Extract the (x, y) coordinate from the center of the cell holding the provided text.  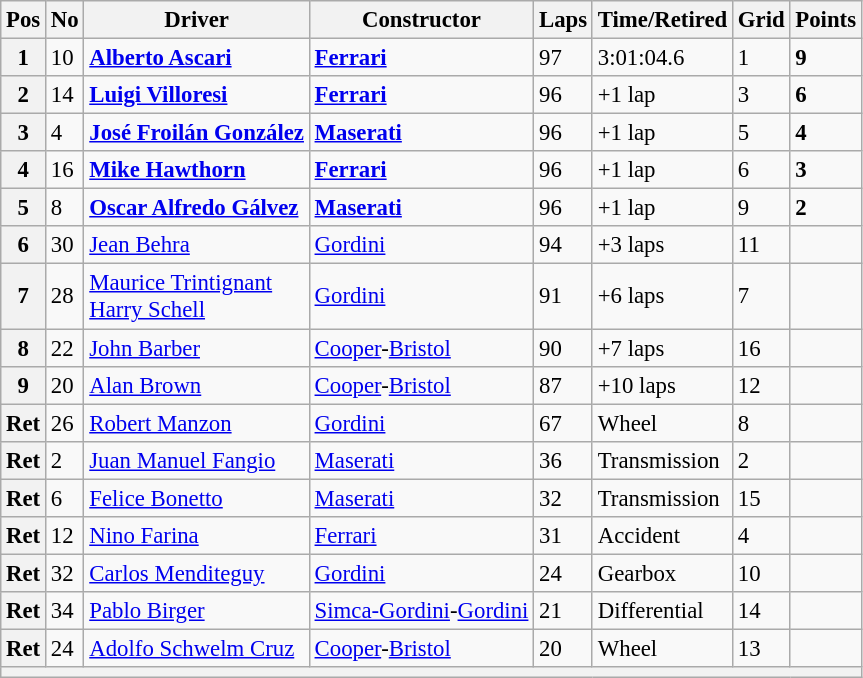
Robert Manzon (196, 423)
Time/Retired (662, 20)
Alberto Ascari (196, 58)
13 (762, 648)
Carlos Menditeguy (196, 573)
91 (564, 296)
11 (762, 245)
Points (826, 20)
Luigi Villoresi (196, 95)
Gearbox (662, 573)
Felice Bonetto (196, 498)
Simca-Gordini-Gordini (421, 611)
+3 laps (662, 245)
Maurice Trintignant Harry Schell (196, 296)
Alan Brown (196, 385)
94 (564, 245)
21 (564, 611)
26 (65, 423)
Adolfo Schwelm Cruz (196, 648)
Accident (662, 536)
No (65, 20)
31 (564, 536)
José Froilán González (196, 133)
+6 laps (662, 296)
Differential (662, 611)
36 (564, 460)
34 (65, 611)
Jean Behra (196, 245)
22 (65, 348)
Grid (762, 20)
87 (564, 385)
+7 laps (662, 348)
Driver (196, 20)
Laps (564, 20)
3:01:04.6 (662, 58)
Constructor (421, 20)
28 (65, 296)
30 (65, 245)
Oscar Alfredo Gálvez (196, 208)
+10 laps (662, 385)
90 (564, 348)
Mike Hawthorn (196, 170)
67 (564, 423)
Pos (24, 20)
Juan Manuel Fangio (196, 460)
15 (762, 498)
97 (564, 58)
John Barber (196, 348)
Pablo Birger (196, 611)
Nino Farina (196, 536)
